Return [X, Y] of the center of cell containing provided text 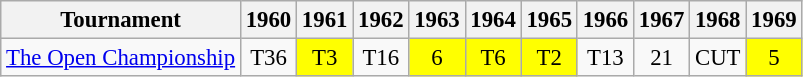
6 [437, 58]
T3 [325, 58]
1963 [437, 20]
1965 [549, 20]
T16 [381, 58]
1969 [774, 20]
1967 [661, 20]
T2 [549, 58]
21 [661, 58]
1960 [268, 20]
1966 [605, 20]
1962 [381, 20]
1964 [493, 20]
T36 [268, 58]
5 [774, 58]
T6 [493, 58]
Tournament [121, 20]
1961 [325, 20]
1968 [718, 20]
T13 [605, 58]
The Open Championship [121, 58]
CUT [718, 58]
